Find where the given text appears and provide that cell's center as (X, Y) coordinate. 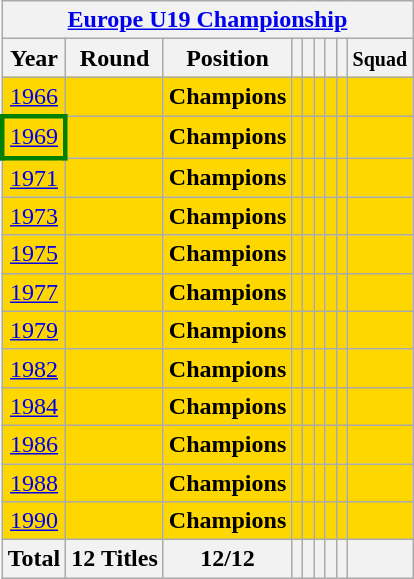
1988 (34, 483)
1966 (34, 97)
Squad (380, 58)
1969 (34, 136)
Round (115, 58)
1986 (34, 444)
1982 (34, 368)
Position (227, 58)
12 Titles (115, 559)
1975 (34, 254)
1990 (34, 521)
1984 (34, 406)
1973 (34, 216)
Year (34, 58)
Total (34, 559)
1971 (34, 178)
Europe U19 Championship (207, 20)
12/12 (227, 559)
1977 (34, 292)
1979 (34, 330)
